From the cell containing the given text, extract its center point as (x, y) coordinate. 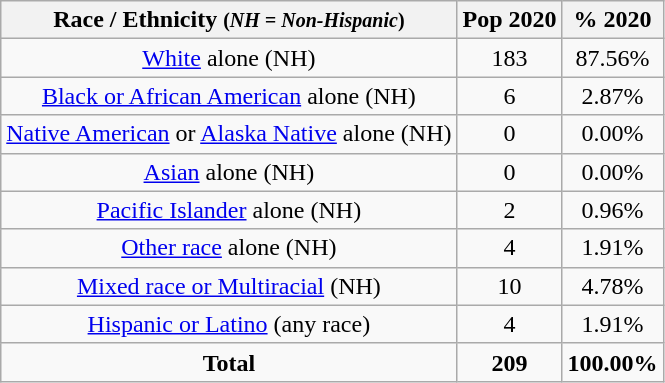
White alone (NH) (229, 58)
Mixed race or Multiracial (NH) (229, 286)
% 2020 (612, 20)
87.56% (612, 58)
183 (510, 58)
Other race alone (NH) (229, 248)
Native American or Alaska Native alone (NH) (229, 134)
Black or African American alone (NH) (229, 96)
Race / Ethnicity (NH = Non-Hispanic) (229, 20)
Pop 2020 (510, 20)
209 (510, 362)
6 (510, 96)
10 (510, 286)
Total (229, 362)
4.78% (612, 286)
0.96% (612, 210)
Pacific Islander alone (NH) (229, 210)
Asian alone (NH) (229, 172)
2.87% (612, 96)
100.00% (612, 362)
Hispanic or Latino (any race) (229, 324)
2 (510, 210)
